Extract the [X, Y] coordinate from the center of the cell holding the provided text.  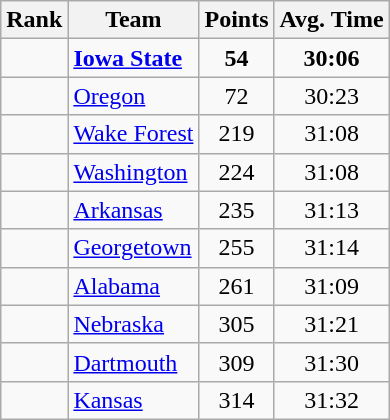
Nebraska [134, 324]
Arkansas [134, 210]
Avg. Time [332, 20]
Wake Forest [134, 134]
305 [236, 324]
30:06 [332, 58]
Oregon [134, 96]
Points [236, 20]
Washington [134, 172]
30:23 [332, 96]
Iowa State [134, 58]
54 [236, 58]
309 [236, 362]
31:30 [332, 362]
31:14 [332, 248]
219 [236, 134]
224 [236, 172]
Kansas [134, 400]
Georgetown [134, 248]
31:32 [332, 400]
Dartmouth [134, 362]
Team [134, 20]
Alabama [134, 286]
255 [236, 248]
235 [236, 210]
261 [236, 286]
314 [236, 400]
Rank [34, 20]
72 [236, 96]
31:09 [332, 286]
31:21 [332, 324]
31:13 [332, 210]
